From the cell containing the given text, extract its center point as [x, y] coordinate. 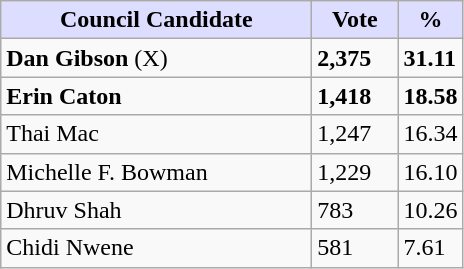
Michelle F. Bowman [156, 172]
2,375 [355, 58]
1,247 [355, 134]
31.11 [430, 58]
7.61 [430, 248]
Dhruv Shah [156, 210]
Dan Gibson (X) [156, 58]
Vote [355, 20]
Chidi Nwene [156, 248]
Thai Mac [156, 134]
16.10 [430, 172]
16.34 [430, 134]
1,229 [355, 172]
783 [355, 210]
18.58 [430, 96]
Council Candidate [156, 20]
10.26 [430, 210]
% [430, 20]
Erin Caton [156, 96]
1,418 [355, 96]
581 [355, 248]
